For the text-containing cell, return its midpoint in [x, y] coordinate format. 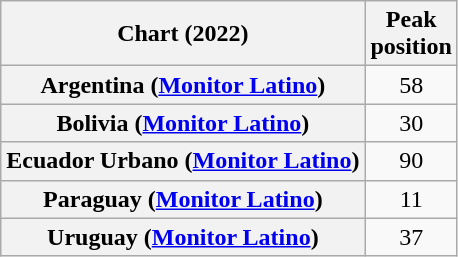
Uruguay (Monitor Latino) [183, 237]
58 [411, 85]
37 [411, 237]
Argentina (Monitor Latino) [183, 85]
Paraguay (Monitor Latino) [183, 199]
Chart (2022) [183, 34]
Peakposition [411, 34]
30 [411, 123]
90 [411, 161]
Ecuador Urbano (Monitor Latino) [183, 161]
Bolivia (Monitor Latino) [183, 123]
11 [411, 199]
